Identify which cell holds the provided text, then report its (X, Y) central coordinate. 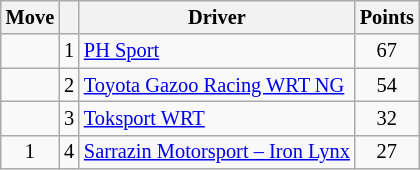
2 (69, 85)
54 (387, 85)
32 (387, 118)
Toksport WRT (217, 118)
Points (387, 17)
Driver (217, 17)
67 (387, 51)
27 (387, 152)
Move (30, 17)
Sarrazin Motorsport – Iron Lynx (217, 152)
PH Sport (217, 51)
Toyota Gazoo Racing WRT NG (217, 85)
4 (69, 152)
3 (69, 118)
